Provide the [X, Y] coordinate of the cell's center where the given text is located.  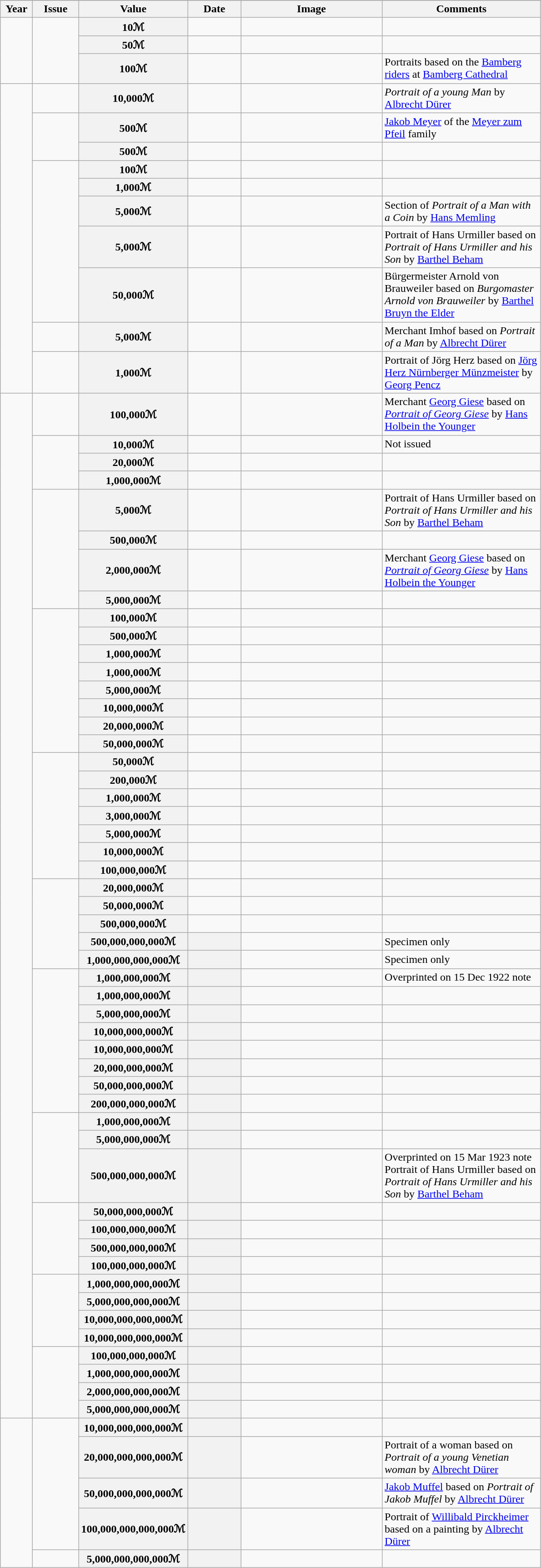
Jakob Muffel based on Portrait of Jakob Muffel by Albrecht Dürer [462, 1493]
Issue [55, 9]
Portrait of a young Man by Albrecht Dürer [462, 98]
50ℳ︁ [134, 45]
Image [312, 9]
Overprinted on 15 Dec 1922 note [462, 977]
20,000ℳ︁ [134, 462]
Portrait of a woman based on Portrait of a young Venetian woman by Albrecht Dürer [462, 1457]
20,000,000,000,000ℳ︁ [134, 1457]
Merchant Imhof based on Portrait of a Man by Albrecht Dürer [462, 336]
Date [214, 9]
Portrait of Willibald Pirckheimer based on a painting by Albrecht Dürer [462, 1528]
Value [134, 9]
2,000,000ℳ︁ [134, 570]
200,000,000,000ℳ︁ [134, 1103]
Portraits based on the Bamberg riders at Bamberg Cathedral [462, 68]
Bürgermeister Arnold von Brauweiler based on Burgomaster Arnold von Brauweiler by Barthel Bruyn the Elder [462, 295]
Year [16, 9]
100,000,000,000,000ℳ︁ [134, 1528]
200,000ℳ︁ [134, 780]
3,000,000ℳ︁ [134, 816]
Comments [462, 9]
Portrait of Jörg Herz based on Jörg Herz Nürnberger Münzmeister by Georg Pencz [462, 372]
2,000,000,000,000ℳ︁ [134, 1392]
100,000,000ℳ︁ [134, 870]
Not issued [462, 444]
500,000,000ℳ︁ [134, 924]
10ℳ︁ [134, 27]
Section of Portrait of a Man with a Coin by Hans Memling [462, 211]
Overprinted on 15 Mar 1923 notePortrait of Hans Urmiller based on Portrait of Hans Urmiller and his Son by Barthel Beham [462, 1176]
20,000,000,000ℳ︁ [134, 1067]
Jakob Meyer of the Meyer zum Pfeil family [462, 127]
50,000,000,000,000ℳ︁ [134, 1493]
